Search for the cell housing the specified text and yield its [X, Y] center coordinate. 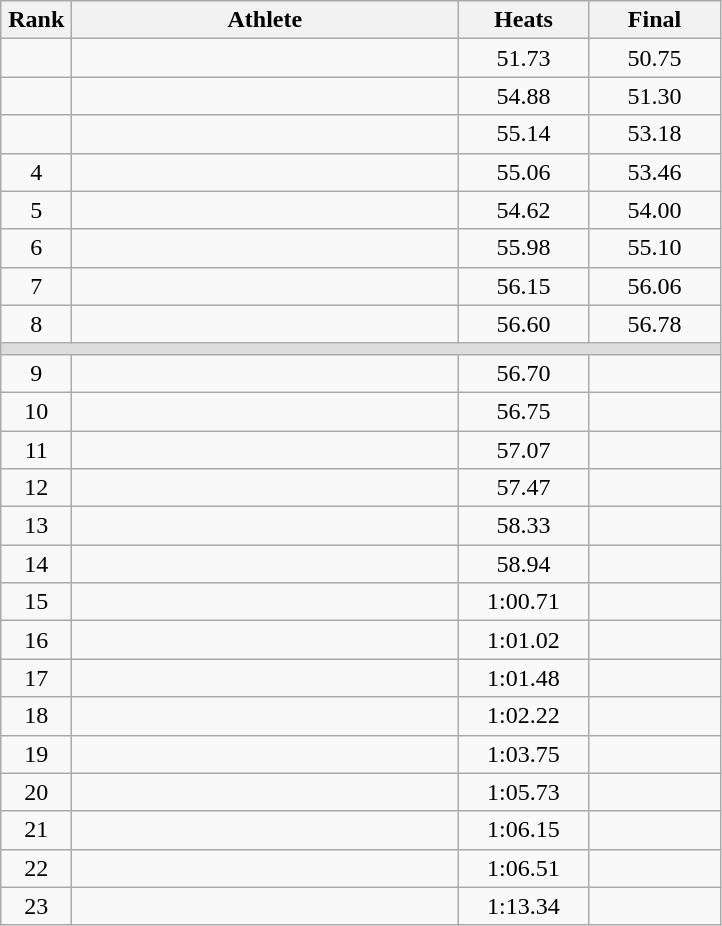
8 [36, 324]
12 [36, 488]
1:05.73 [524, 792]
54.88 [524, 96]
56.60 [524, 324]
1:13.34 [524, 906]
1:06.51 [524, 868]
9 [36, 373]
57.47 [524, 488]
19 [36, 754]
51.73 [524, 58]
58.94 [524, 564]
58.33 [524, 526]
21 [36, 830]
4 [36, 172]
55.06 [524, 172]
22 [36, 868]
55.98 [524, 248]
55.10 [654, 248]
23 [36, 906]
1:01.48 [524, 678]
1:02.22 [524, 716]
1:00.71 [524, 602]
6 [36, 248]
20 [36, 792]
Rank [36, 20]
17 [36, 678]
56.75 [524, 411]
13 [36, 526]
15 [36, 602]
53.18 [654, 134]
10 [36, 411]
1:06.15 [524, 830]
1:03.75 [524, 754]
5 [36, 210]
11 [36, 449]
16 [36, 640]
56.70 [524, 373]
54.00 [654, 210]
53.46 [654, 172]
1:01.02 [524, 640]
50.75 [654, 58]
Athlete [265, 20]
55.14 [524, 134]
57.07 [524, 449]
56.78 [654, 324]
Heats [524, 20]
56.15 [524, 286]
56.06 [654, 286]
14 [36, 564]
7 [36, 286]
Final [654, 20]
18 [36, 716]
51.30 [654, 96]
54.62 [524, 210]
